Detect which cell encompasses the target text, then output its (X, Y) center coordinate. 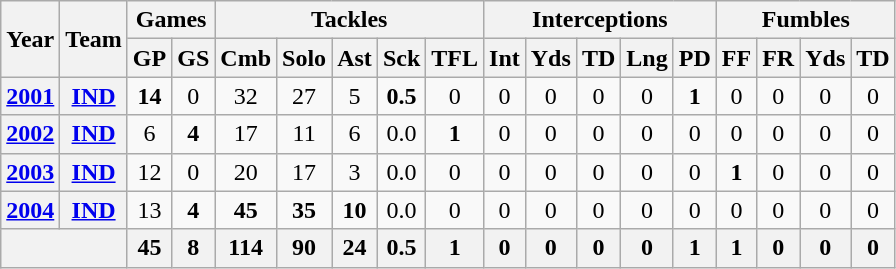
3 (355, 172)
Cmb (246, 58)
GS (194, 58)
20 (246, 172)
Tackles (350, 20)
2004 (30, 210)
32 (246, 96)
PD (694, 58)
TFL (455, 58)
13 (149, 210)
11 (304, 134)
10 (355, 210)
Lng (647, 58)
5 (355, 96)
35 (304, 210)
Games (170, 20)
2001 (30, 96)
27 (304, 96)
Fumbles (806, 20)
2002 (30, 134)
Year (30, 39)
2003 (30, 172)
14 (149, 96)
GP (149, 58)
Int (505, 58)
90 (304, 248)
12 (149, 172)
FR (778, 58)
114 (246, 248)
24 (355, 248)
Ast (355, 58)
Team (94, 39)
FF (736, 58)
Interceptions (600, 20)
Sck (401, 58)
Solo (304, 58)
8 (194, 248)
